Return (x, y) of the center of cell containing provided text 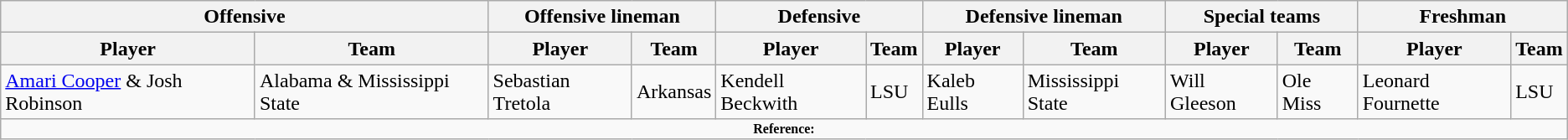
Alabama & Mississippi State (372, 92)
Mississippi State (1094, 92)
Kendell Beckwith (791, 92)
Amari Cooper & Josh Robinson (128, 92)
Offensive lineman (602, 17)
Defensive (819, 17)
Will Gleeson (1221, 92)
Offensive (245, 17)
Sebastian Tretola (560, 92)
Defensive lineman (1044, 17)
Special teams (1261, 17)
Ole Miss (1318, 92)
Kaleb Eulls (972, 92)
Leonard Fournette (1434, 92)
Freshman (1462, 17)
Arkansas (673, 92)
Reference: (784, 129)
